Capture the cell that displays the provided text and extract its [X, Y] central coordinate. 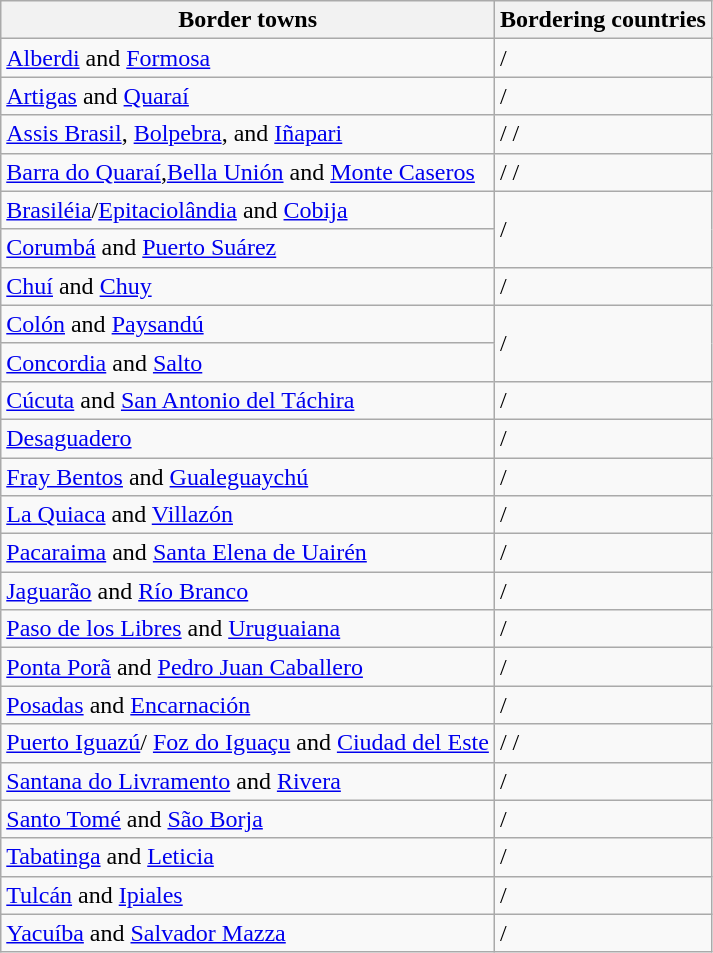
Posadas and Encarnación [248, 705]
Cúcuta and San Antonio del Táchira [248, 400]
Pacaraima and Santa Elena de Uairén [248, 553]
Paso de los Libres and Uruguaiana [248, 629]
Ponta Porã and Pedro Juan Caballero [248, 667]
Tulcán and Ipiales [248, 895]
Corumbá and Puerto Suárez [248, 248]
Desaguadero [248, 438]
Brasiléia/Epitaciolândia and Cobija [248, 210]
Tabatinga and Leticia [248, 857]
Santo Tomé and São Borja [248, 819]
Bordering countries [602, 20]
Fray Bentos and Gualeguaychú [248, 477]
Colón and Paysandú [248, 324]
Concordia and Salto [248, 362]
La Quiaca and Villazón [248, 515]
Assis Brasil, Bolpebra, and Iñapari [248, 134]
Border towns [248, 20]
Jaguarão and Río Branco [248, 591]
Alberdi and Formosa [248, 58]
Santana do Livramento and Rivera [248, 781]
Artigas and Quaraí [248, 96]
Barra do Quaraí,Bella Unión and Monte Caseros [248, 172]
Puerto Iguazú/ Foz do Iguaçu and Ciudad del Este [248, 743]
Yacuíba and Salvador Mazza [248, 933]
Chuí and Chuy [248, 286]
